Provide the [x, y] coordinate of the cell's center where the given text is located.  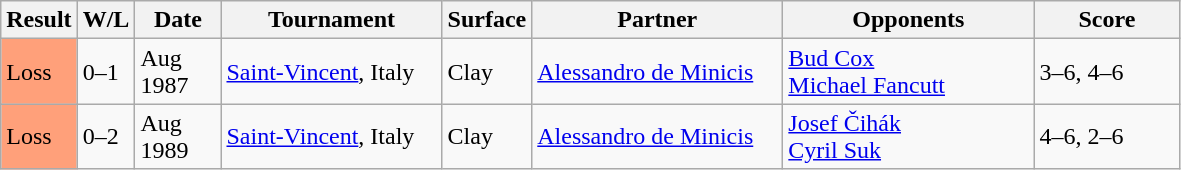
Date [178, 20]
Opponents [908, 20]
Score [1107, 20]
Result [39, 20]
W/L [106, 20]
0–2 [106, 136]
Tournament [332, 20]
Aug 1987 [178, 72]
Josef Čihák Cyril Suk [908, 136]
Partner [658, 20]
0–1 [106, 72]
Bud Cox Michael Fancutt [908, 72]
3–6, 4–6 [1107, 72]
Surface [487, 20]
4–6, 2–6 [1107, 136]
Aug 1989 [178, 136]
